Find where the given text appears and provide that cell's center as (X, Y) coordinate. 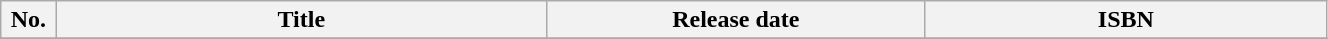
Release date (736, 20)
Title (301, 20)
ISBN (1126, 20)
No. (28, 20)
